For the text-containing cell, return its midpoint in [x, y] coordinate format. 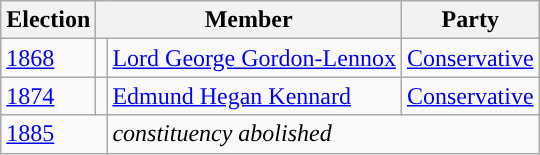
Election [48, 20]
1868 [48, 58]
Edmund Hegan Kennard [254, 96]
Member [249, 20]
Lord George Gordon-Lennox [254, 58]
constituency abolished [323, 134]
1885 [54, 134]
Party [470, 20]
1874 [48, 96]
